Provide the (X, Y) coordinate of the cell's center where the given text is located.  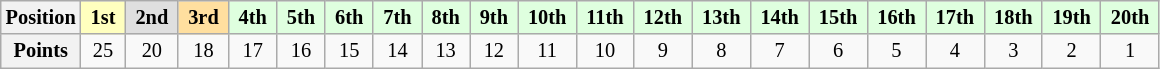
11th (604, 17)
4 (955, 51)
17 (253, 51)
3 (1013, 51)
15th (838, 17)
8th (446, 17)
17th (955, 17)
20th (1130, 17)
12th (663, 17)
18 (203, 51)
5th (301, 17)
16 (301, 51)
2nd (152, 17)
10th (547, 17)
Points (41, 51)
3rd (203, 17)
11 (547, 51)
9th (494, 17)
16th (896, 17)
Position (41, 17)
4th (253, 17)
6 (838, 51)
14 (397, 51)
6th (349, 17)
8 (721, 51)
12 (494, 51)
19th (1071, 17)
2 (1071, 51)
15 (349, 51)
20 (152, 51)
5 (896, 51)
13th (721, 17)
1st (104, 17)
18th (1013, 17)
10 (604, 51)
9 (663, 51)
7 (779, 51)
7th (397, 17)
14th (779, 17)
13 (446, 51)
1 (1130, 51)
25 (104, 51)
